Extract the [X, Y] coordinate from the center of the cell holding the provided text.  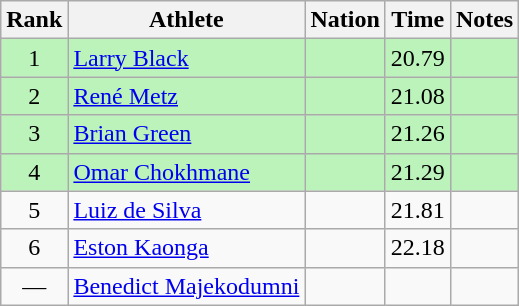
21.81 [418, 210]
5 [34, 210]
Brian Green [186, 134]
6 [34, 248]
Larry Black [186, 58]
Rank [34, 20]
21.08 [418, 96]
2 [34, 96]
Athlete [186, 20]
Luiz de Silva [186, 210]
Time [418, 20]
3 [34, 134]
Notes [484, 20]
Benedict Majekodumni [186, 286]
Eston Kaonga [186, 248]
21.29 [418, 172]
Omar Chokhmane [186, 172]
22.18 [418, 248]
Nation [345, 20]
20.79 [418, 58]
21.26 [418, 134]
— [34, 286]
4 [34, 172]
1 [34, 58]
René Metz [186, 96]
